Locate the cell with the specified text and output its [x, y] center coordinate. 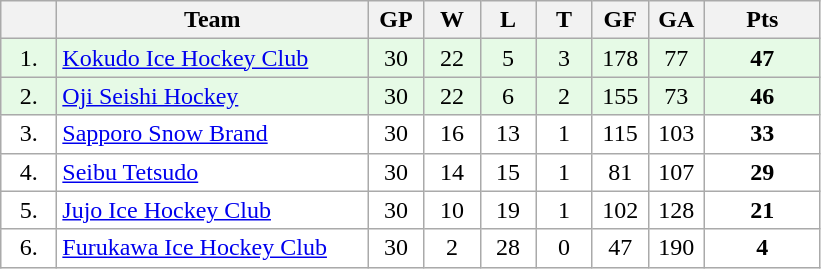
46 [762, 96]
Sapporo Snow Brand [212, 134]
3. [29, 134]
15 [508, 172]
10 [452, 210]
155 [620, 96]
178 [620, 58]
GA [676, 20]
21 [762, 210]
29 [762, 172]
6. [29, 248]
107 [676, 172]
Seibu Tetsudo [212, 172]
6 [508, 96]
L [508, 20]
33 [762, 134]
T [564, 20]
4. [29, 172]
W [452, 20]
Furukawa Ice Hockey Club [212, 248]
77 [676, 58]
1. [29, 58]
Oji Seishi Hockey [212, 96]
128 [676, 210]
14 [452, 172]
190 [676, 248]
4 [762, 248]
2. [29, 96]
28 [508, 248]
Team [212, 20]
115 [620, 134]
5. [29, 210]
5 [508, 58]
73 [676, 96]
Jujo Ice Hockey Club [212, 210]
102 [620, 210]
GF [620, 20]
19 [508, 210]
103 [676, 134]
GP [396, 20]
0 [564, 248]
16 [452, 134]
81 [620, 172]
Kokudo Ice Hockey Club [212, 58]
13 [508, 134]
Pts [762, 20]
3 [564, 58]
